Pinpoint the cell where the given text exists, returning its (X, Y) midpoint coordinate. 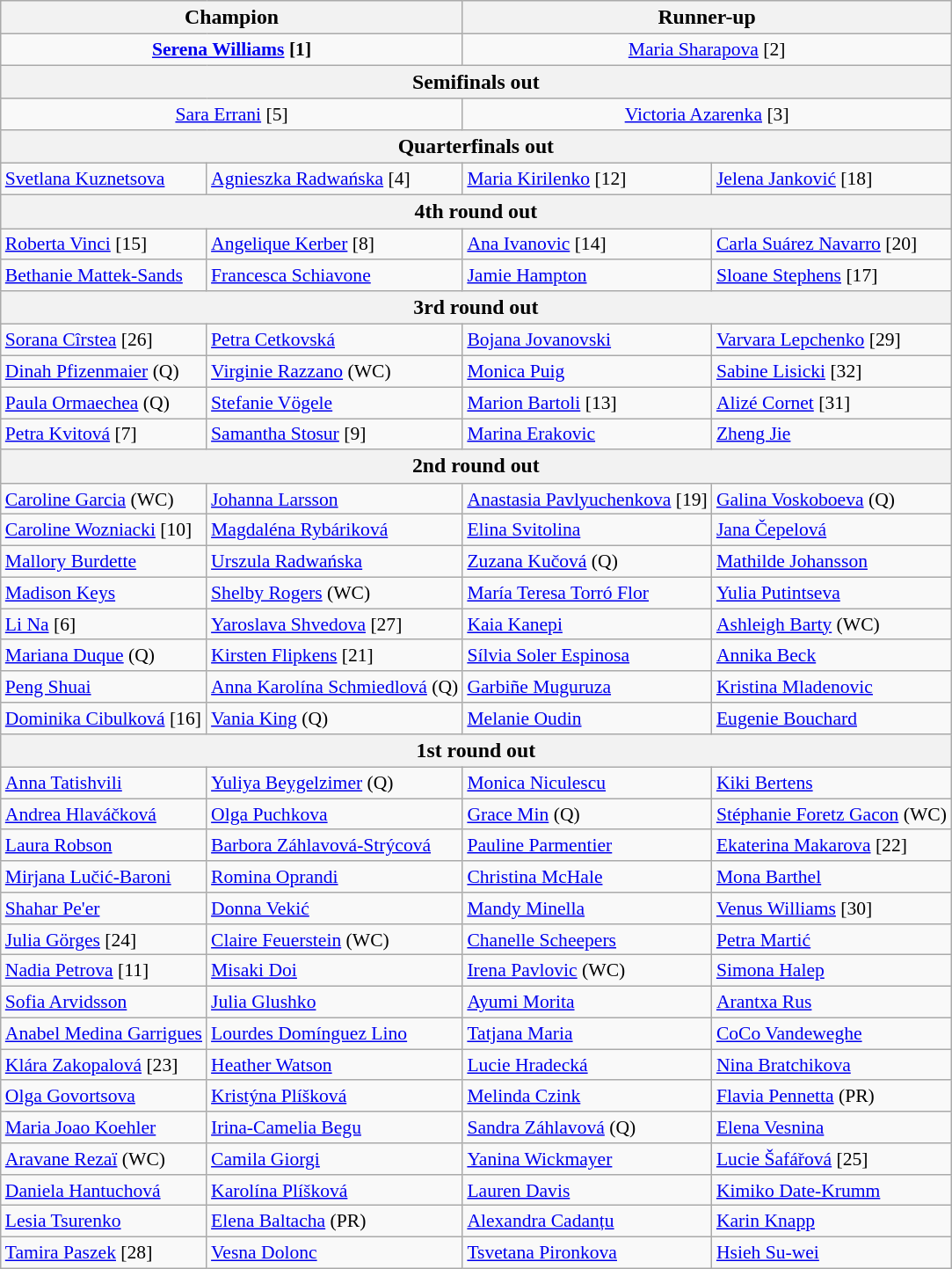
Elina Svitolina (587, 530)
Galina Voskoboeva (Q) (832, 500)
Arantxa Rus (832, 1003)
Lourdes Domínguez Lino (334, 1034)
Irena Pavlovic (WC) (587, 971)
Laura Robson (104, 846)
Andrea Hlaváčková (104, 814)
Jamie Hampton (587, 276)
Paula Ormaechea (Q) (104, 403)
Karin Knapp (832, 1222)
Urszula Radwańska (334, 562)
Tsvetana Pironkova (587, 1253)
Ekaterina Makarova [22] (832, 846)
Tatjana Maria (587, 1034)
Mallory Burdette (104, 562)
Marion Bartoli [13] (587, 403)
Julia Görges [24] (104, 940)
Garbiñe Muguruza (587, 687)
Kristina Mladenovic (832, 687)
Magdaléna Rybáriková (334, 530)
Stefanie Vögele (334, 403)
Francesca Schiavone (334, 276)
Lauren Davis (587, 1191)
Stéphanie Foretz Gacon (WC) (832, 814)
Johanna Larsson (334, 500)
Mathilde Johansson (832, 562)
Sloane Stephens [17] (832, 276)
Madison Keys (104, 593)
Champion (232, 18)
Bojana Jovanovski (587, 340)
Maria Kirilenko [12] (587, 179)
Yulia Putintseva (832, 593)
Olga Govortsova (104, 1097)
Peng Shuai (104, 687)
CoCo Vandeweghe (832, 1034)
Dominika Cibulková [16] (104, 718)
Sílvia Soler Espinosa (587, 656)
Anna Tatishvili (104, 784)
Karolína Plíšková (334, 1191)
2nd round out (476, 467)
Hsieh Su-wei (832, 1253)
Kiki Bertens (832, 784)
Yaroslava Shvedova [27] (334, 624)
Irina-Camelia Begu (334, 1127)
Quarterfinals out (476, 147)
Misaki Doi (334, 971)
Marina Erakovic (587, 434)
Ana Ivanovic [14] (587, 244)
Bethanie Mattek-Sands (104, 276)
Camila Giorgi (334, 1159)
Sofia Arvidsson (104, 1003)
Klára Zakopalová [23] (104, 1065)
Virginie Razzano (WC) (334, 372)
Petra Martić (832, 940)
Yuliya Beygelzimer (Q) (334, 784)
Semifinals out (476, 83)
Mona Barthel (832, 877)
Donna Vekić (334, 908)
Shelby Rogers (WC) (334, 593)
Alexandra Cadanțu (587, 1222)
Venus Williams [30] (832, 908)
Mirjana Lučić-Baroni (104, 877)
Carla Suárez Navarro [20] (832, 244)
Sorana Cîrstea [26] (104, 340)
Runner-up (707, 18)
Grace Min (Q) (587, 814)
Monica Niculescu (587, 784)
Chanelle Scheepers (587, 940)
Olga Puchkova (334, 814)
Kirsten Flipkens [21] (334, 656)
Daniela Hantuchová (104, 1191)
Sandra Záhlavová (Q) (587, 1127)
Mandy Minella (587, 908)
Vesna Dolonc (334, 1253)
Nina Bratchikova (832, 1065)
Tamira Paszek [28] (104, 1253)
Monica Puig (587, 372)
Petra Kvitová [7] (104, 434)
Kaia Kanepi (587, 624)
Pauline Parmentier (587, 846)
Samantha Stosur [9] (334, 434)
Heather Watson (334, 1065)
Kristýna Plíšková (334, 1097)
Varvara Lepchenko [29] (832, 340)
4th round out (476, 212)
1st round out (476, 751)
Julia Glushko (334, 1003)
Yanina Wickmayer (587, 1159)
Serena Williams [1] (232, 50)
Eugenie Bouchard (832, 718)
Dinah Pfizenmaier (Q) (104, 372)
Anna Karolína Schmiedlová (Q) (334, 687)
Caroline Garcia (WC) (104, 500)
Li Na [6] (104, 624)
Anastasia Pavlyuchenkova [19] (587, 500)
Alizé Cornet [31] (832, 403)
Melanie Oudin (587, 718)
Anabel Medina Garrigues (104, 1034)
Lesia Tsurenko (104, 1222)
Ashleigh Barty (WC) (832, 624)
Svetlana Kuznetsova (104, 179)
Vania King (Q) (334, 718)
Agnieszka Radwańska [4] (334, 179)
Melinda Czink (587, 1097)
Elena Baltacha (PR) (334, 1222)
Ayumi Morita (587, 1003)
Jana Čepelová (832, 530)
Zheng Jie (832, 434)
3rd round out (476, 308)
Flavia Pennetta (PR) (832, 1097)
Kimiko Date-Krumm (832, 1191)
Zuzana Kučová (Q) (587, 562)
Angelique Kerber [8] (334, 244)
Petra Cetkovská (334, 340)
Simona Halep (832, 971)
Sara Errani [5] (232, 115)
Sabine Lisicki [32] (832, 372)
Lucie Šafářová [25] (832, 1159)
Maria Joao Koehler (104, 1127)
Mariana Duque (Q) (104, 656)
Victoria Azarenka [3] (707, 115)
Annika Beck (832, 656)
Maria Sharapova [2] (707, 50)
Roberta Vinci [15] (104, 244)
Jelena Janković [18] (832, 179)
Nadia Petrova [11] (104, 971)
María Teresa Torró Flor (587, 593)
Christina McHale (587, 877)
Caroline Wozniacki [10] (104, 530)
Claire Feuerstein (WC) (334, 940)
Shahar Pe'er (104, 908)
Aravane Rezaï (WC) (104, 1159)
Elena Vesnina (832, 1127)
Romina Oprandi (334, 877)
Barbora Záhlavová-Strýcová (334, 846)
Lucie Hradecká (587, 1065)
